Capture the cell that displays the provided text and extract its (x, y) central coordinate. 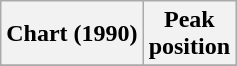
Chart (1990) (72, 34)
Peakposition (189, 34)
